For the text-containing cell, return its midpoint in [X, Y] coordinate format. 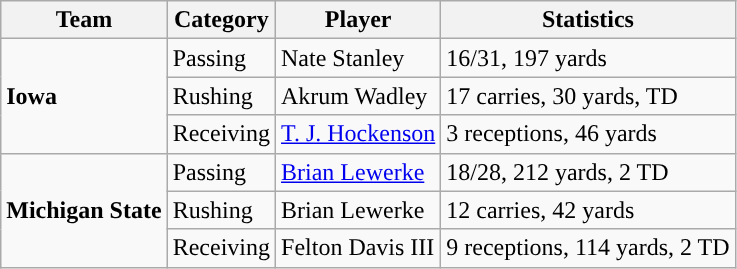
Akrum Wadley [358, 96]
T. J. Hockenson [358, 134]
Felton Davis III [358, 248]
17 carries, 30 yards, TD [588, 96]
Player [358, 20]
3 receptions, 46 yards [588, 134]
Nate Stanley [358, 58]
Iowa [84, 96]
16/31, 197 yards [588, 58]
Category [221, 20]
Team [84, 20]
18/28, 212 yards, 2 TD [588, 172]
Michigan State [84, 210]
Statistics [588, 20]
9 receptions, 114 yards, 2 TD [588, 248]
12 carries, 42 yards [588, 210]
